For the text-containing cell, return its midpoint in (x, y) coordinate format. 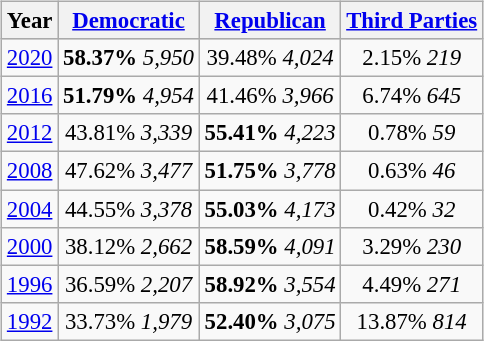
2000 (30, 246)
6.74% 645 (412, 96)
2008 (30, 171)
51.75% 3,778 (270, 171)
47.62% 3,477 (129, 171)
52.40% 3,075 (270, 321)
55.41% 4,223 (270, 133)
2012 (30, 133)
1992 (30, 321)
2004 (30, 209)
41.46% 3,966 (270, 96)
Third Parties (412, 21)
58.92% 3,554 (270, 284)
33.73% 1,979 (129, 321)
4.49% 271 (412, 284)
44.55% 3,378 (129, 209)
2020 (30, 58)
1996 (30, 284)
0.78% 59 (412, 133)
58.37% 5,950 (129, 58)
58.59% 4,091 (270, 246)
36.59% 2,207 (129, 284)
55.03% 4,173 (270, 209)
13.87% 814 (412, 321)
0.42% 32 (412, 209)
2.15% 219 (412, 58)
Republican (270, 21)
39.48% 4,024 (270, 58)
51.79% 4,954 (129, 96)
0.63% 46 (412, 171)
2016 (30, 96)
3.29% 230 (412, 246)
43.81% 3,339 (129, 133)
Democratic (129, 21)
38.12% 2,662 (129, 246)
Year (30, 21)
